Return the [x, y] coordinate for the center point of the cell that contains the specified text.  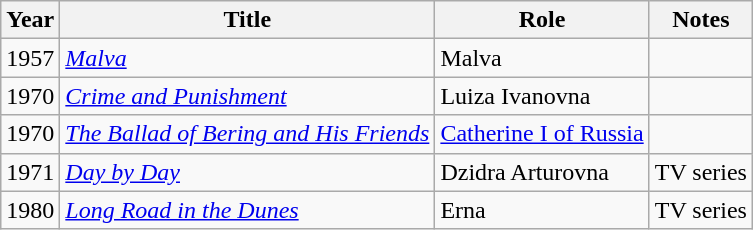
Title [248, 20]
Dzidra Arturovna [542, 172]
1957 [30, 58]
Role [542, 20]
Notes [700, 20]
Erna [542, 210]
Crime and Punishment [248, 96]
The Ballad of Bering and His Friends [248, 134]
Day by Day [248, 172]
Catherine I of Russia [542, 134]
1971 [30, 172]
1980 [30, 210]
Year [30, 20]
Long Road in the Dunes [248, 210]
Luiza Ivanovna [542, 96]
